Extract the [x, y] coordinate from the center of the cell holding the provided text.  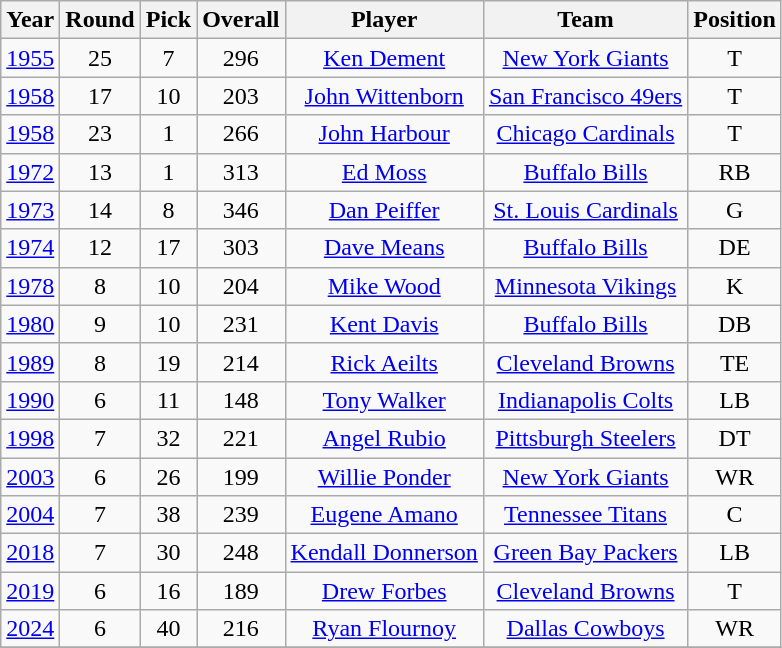
Team [585, 20]
1989 [30, 362]
30 [168, 553]
Dan Peiffer [384, 210]
1974 [30, 248]
Eugene Amano [384, 515]
G [735, 210]
San Francisco 49ers [585, 96]
313 [241, 172]
40 [168, 629]
12 [100, 248]
Round [100, 20]
1990 [30, 400]
239 [241, 515]
Minnesota Vikings [585, 286]
1955 [30, 58]
DT [735, 438]
Position [735, 20]
216 [241, 629]
203 [241, 96]
Indianapolis Colts [585, 400]
1998 [30, 438]
K [735, 286]
11 [168, 400]
2019 [30, 591]
248 [241, 553]
DE [735, 248]
231 [241, 324]
Mike Wood [384, 286]
Ryan Flournoy [384, 629]
1980 [30, 324]
2004 [30, 515]
1972 [30, 172]
204 [241, 286]
Overall [241, 20]
2018 [30, 553]
9 [100, 324]
Kent Davis [384, 324]
John Harbour [384, 134]
Player [384, 20]
199 [241, 477]
13 [100, 172]
Tennessee Titans [585, 515]
Pick [168, 20]
Year [30, 20]
189 [241, 591]
1973 [30, 210]
296 [241, 58]
16 [168, 591]
Kendall Donnerson [384, 553]
TE [735, 362]
19 [168, 362]
Rick Aeilts [384, 362]
32 [168, 438]
14 [100, 210]
214 [241, 362]
Pittsburgh Steelers [585, 438]
26 [168, 477]
John Wittenborn [384, 96]
Willie Ponder [384, 477]
221 [241, 438]
St. Louis Cardinals [585, 210]
DB [735, 324]
Dave Means [384, 248]
Angel Rubio [384, 438]
1978 [30, 286]
Green Bay Packers [585, 553]
303 [241, 248]
Drew Forbes [384, 591]
346 [241, 210]
C [735, 515]
Dallas Cowboys [585, 629]
RB [735, 172]
2003 [30, 477]
Tony Walker [384, 400]
266 [241, 134]
148 [241, 400]
2024 [30, 629]
Ken Dement [384, 58]
Ed Moss [384, 172]
23 [100, 134]
25 [100, 58]
38 [168, 515]
Chicago Cardinals [585, 134]
